For the text-containing cell, return its midpoint in [x, y] coordinate format. 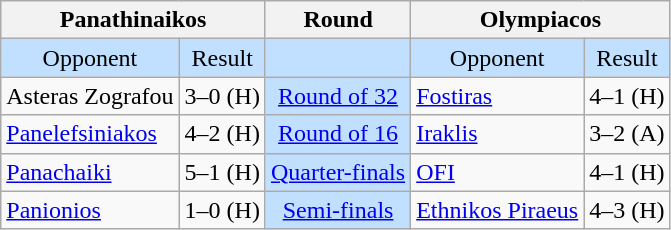
3–2 (A) [627, 134]
OFI [498, 172]
Panachaiki [90, 172]
5–1 (H) [222, 172]
Round of 16 [338, 134]
Iraklis [498, 134]
Olympiacos [540, 20]
3–0 (H) [222, 96]
4–3 (H) [627, 210]
Round of 32 [338, 96]
Fostiras [498, 96]
Asteras Zografou [90, 96]
Panionios [90, 210]
Panelefsiniakos [90, 134]
Round [338, 20]
Semi-finals [338, 210]
Panathinaikos [134, 20]
Ethnikos Piraeus [498, 210]
Quarter-finals [338, 172]
1–0 (H) [222, 210]
4–2 (H) [222, 134]
